Search for the cell housing the specified text and yield its [X, Y] center coordinate. 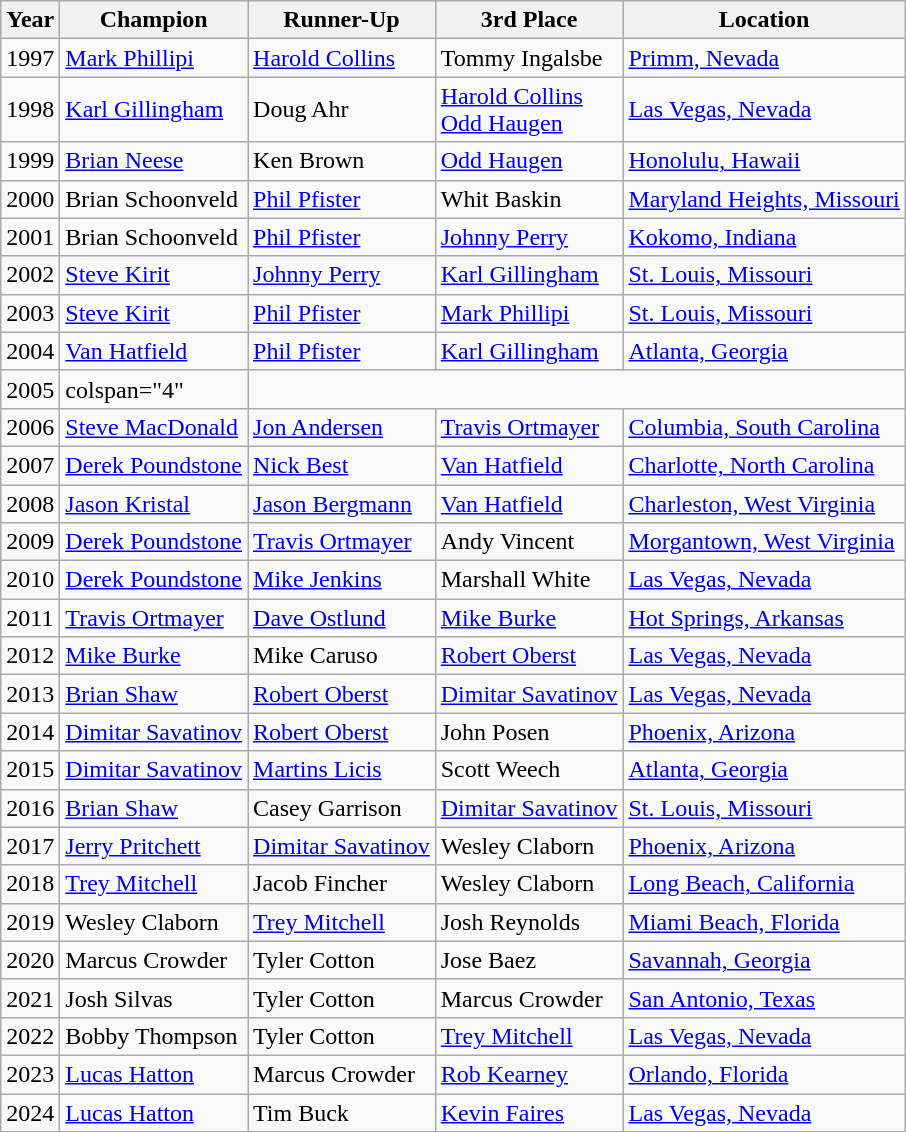
Ken Brown [342, 161]
2000 [30, 199]
Doug Ahr [342, 110]
2007 [30, 465]
colspan="4" [154, 389]
Jon Andersen [342, 427]
Odd Haugen [529, 161]
Columbia, South Carolina [764, 427]
Runner-Up [342, 20]
2016 [30, 808]
Tommy Ingalsbe [529, 58]
Kevin Faires [529, 1113]
1998 [30, 110]
2005 [30, 389]
2018 [30, 884]
Mike Jenkins [342, 580]
2021 [30, 998]
Mike Caruso [342, 656]
Rob Kearney [529, 1074]
Josh Reynolds [529, 922]
2004 [30, 351]
1999 [30, 161]
2024 [30, 1113]
Martins Licis [342, 770]
Orlando, Florida [764, 1074]
Andy Vincent [529, 542]
3rd Place [529, 20]
Kokomo, Indiana [764, 237]
Brian Neese [154, 161]
Josh Silvas [154, 998]
Tim Buck [342, 1113]
2006 [30, 427]
Harold Collins Odd Haugen [529, 110]
Jacob Fincher [342, 884]
2022 [30, 1036]
2019 [30, 922]
Charlotte, North Carolina [764, 465]
2023 [30, 1074]
Jerry Pritchett [154, 846]
Year [30, 20]
2013 [30, 694]
Scott Weech [529, 770]
John Posen [529, 732]
2010 [30, 580]
Savannah, Georgia [764, 960]
2002 [30, 275]
2012 [30, 656]
Morgantown, West Virginia [764, 542]
Bobby Thompson [154, 1036]
2001 [30, 237]
2011 [30, 618]
2008 [30, 503]
San Antonio, Texas [764, 998]
Nick Best [342, 465]
Jason Kristal [154, 503]
Jason Bergmann [342, 503]
2003 [30, 313]
Maryland Heights, Missouri [764, 199]
Jose Baez [529, 960]
Harold Collins [342, 58]
Steve MacDonald [154, 427]
Location [764, 20]
Long Beach, California [764, 884]
2015 [30, 770]
2020 [30, 960]
Whit Baskin [529, 199]
Primm, Nevada [764, 58]
Marshall White [529, 580]
1997 [30, 58]
2009 [30, 542]
Champion [154, 20]
Honolulu, Hawaii [764, 161]
2014 [30, 732]
Dave Ostlund [342, 618]
2017 [30, 846]
Charleston, West Virginia [764, 503]
Casey Garrison [342, 808]
Hot Springs, Arkansas [764, 618]
Miami Beach, Florida [764, 922]
